Locate the cell with the specified text and output its [X, Y] center coordinate. 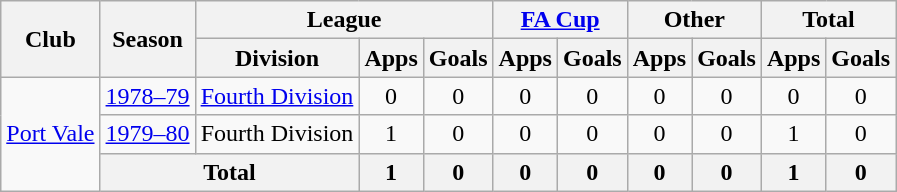
Club [50, 39]
1978–79 [148, 96]
Season [148, 39]
1979–80 [148, 134]
FA Cup [560, 20]
Other [694, 20]
League [344, 20]
Division [277, 58]
Port Vale [50, 134]
